Extract the [X, Y] coordinate from the center of the cell holding the provided text.  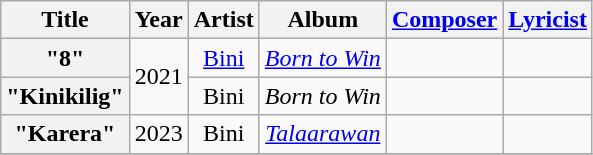
Composer [444, 20]
Album [322, 20]
"Karera" [65, 134]
Year [158, 20]
2021 [158, 77]
Lyricist [548, 20]
2023 [158, 134]
Title [65, 20]
Artist [224, 20]
"8" [65, 58]
"Kinikilig" [65, 96]
Talaarawan [322, 134]
